Find where the given text appears and provide that cell's center as (X, Y) coordinate. 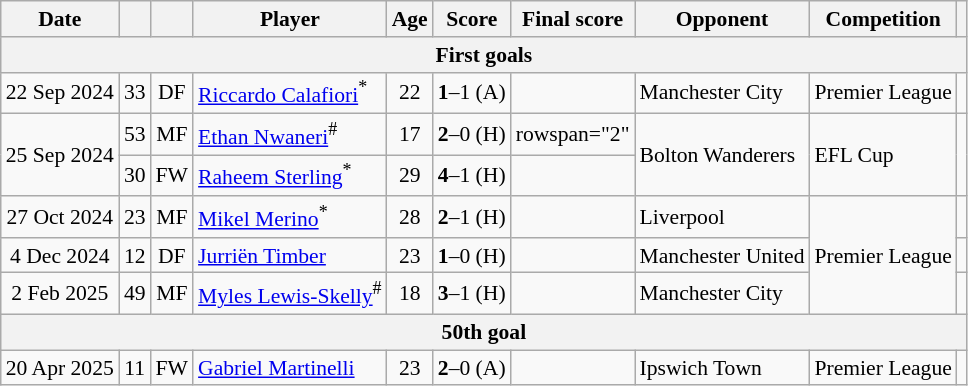
Final score (573, 19)
2 Feb 2025 (60, 294)
3–1 (H) (472, 294)
Jurriën Timber (290, 256)
Age (410, 19)
29 (410, 176)
Competition (882, 19)
49 (135, 294)
4–1 (H) (472, 176)
Liverpool (722, 216)
rowspan="2" (573, 134)
18 (410, 294)
28 (410, 216)
Score (472, 19)
25 Sep 2024 (60, 156)
Ipswich Town (722, 368)
Mikel Merino* (290, 216)
1–0 (H) (472, 256)
Gabriel Martinelli (290, 368)
22 (410, 92)
12 (135, 256)
Riccardo Calafiori* (290, 92)
2–1 (H) (472, 216)
Raheem Sterling* (290, 176)
First goals (484, 55)
20 Apr 2025 (60, 368)
Ethan Nwaneri# (290, 134)
Bolton Wanderers (722, 156)
2–0 (A) (472, 368)
2–0 (H) (472, 134)
Opponent (722, 19)
1–1 (A) (472, 92)
EFL Cup (882, 156)
11 (135, 368)
17 (410, 134)
33 (135, 92)
Manchester United (722, 256)
30 (135, 176)
53 (135, 134)
4 Dec 2024 (60, 256)
Myles Lewis-Skelly# (290, 294)
50th goal (484, 333)
Player (290, 19)
27 Oct 2024 (60, 216)
Date (60, 19)
22 Sep 2024 (60, 92)
